Capture the cell that displays the provided text and extract its [X, Y] central coordinate. 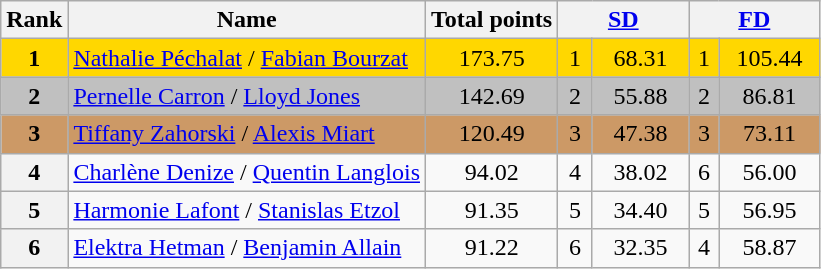
Name [247, 20]
86.81 [770, 96]
Total points [492, 20]
56.00 [770, 172]
173.75 [492, 58]
120.49 [492, 134]
Rank [34, 20]
34.40 [640, 210]
94.02 [492, 172]
32.35 [640, 248]
91.35 [492, 210]
Elektra Hetman / Benjamin Allain [247, 248]
Charlène Denize / Quentin Langlois [247, 172]
Harmonie Lafont / Stanislas Etzol [247, 210]
SD [624, 20]
38.02 [640, 172]
56.95 [770, 210]
68.31 [640, 58]
142.69 [492, 96]
Pernelle Carron / Lloyd Jones [247, 96]
47.38 [640, 134]
Tiffany Zahorski / Alexis Miart [247, 134]
73.11 [770, 134]
Nathalie Péchalat / Fabian Bourzat [247, 58]
55.88 [640, 96]
105.44 [770, 58]
91.22 [492, 248]
58.87 [770, 248]
FD [754, 20]
